Return (x, y) of the center of cell containing provided text 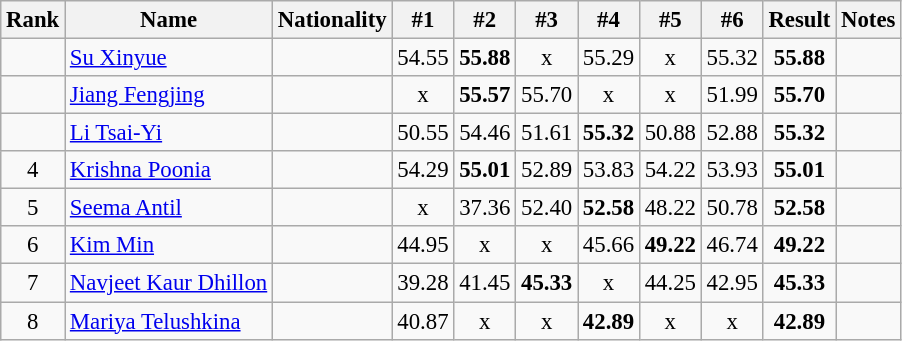
54.55 (423, 58)
51.61 (547, 133)
8 (33, 321)
51.99 (732, 95)
53.83 (609, 170)
#1 (423, 20)
#2 (485, 20)
Krishna Poonia (169, 170)
Navjeet Kaur Dhillon (169, 283)
55.29 (609, 58)
Rank (33, 20)
#4 (609, 20)
40.87 (423, 321)
39.28 (423, 283)
Name (169, 20)
42.95 (732, 283)
Seema Antil (169, 208)
44.25 (670, 283)
44.95 (423, 245)
Mariya Telushkina (169, 321)
50.78 (732, 208)
Jiang Fengjing (169, 95)
55.57 (485, 95)
#6 (732, 20)
4 (33, 170)
54.29 (423, 170)
#5 (670, 20)
52.88 (732, 133)
7 (33, 283)
50.88 (670, 133)
5 (33, 208)
54.22 (670, 170)
54.46 (485, 133)
52.89 (547, 170)
53.93 (732, 170)
#3 (547, 20)
Notes (868, 20)
45.66 (609, 245)
6 (33, 245)
Li Tsai-Yi (169, 133)
Kim Min (169, 245)
Result (800, 20)
41.45 (485, 283)
37.36 (485, 208)
50.55 (423, 133)
52.40 (547, 208)
48.22 (670, 208)
Nationality (332, 20)
Su Xinyue (169, 58)
46.74 (732, 245)
